Detect which cell encompasses the target text, then output its (x, y) center coordinate. 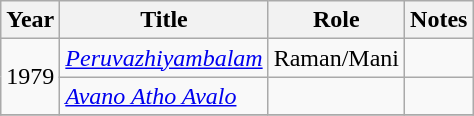
Raman/Mani (336, 58)
Title (164, 20)
1979 (30, 77)
Year (30, 20)
Notes (439, 20)
Avano Atho Avalo (164, 96)
Peruvazhiyambalam (164, 58)
Role (336, 20)
